Identify which cell holds the provided text, then report its [X, Y] central coordinate. 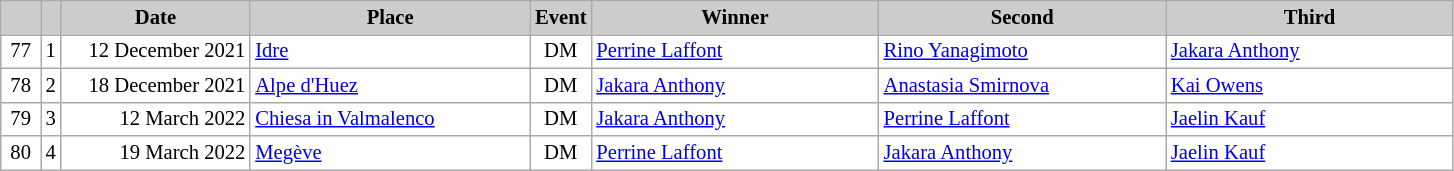
18 December 2021 [156, 85]
Idre [390, 51]
Rino Yanagimoto [1022, 51]
12 December 2021 [156, 51]
19 March 2022 [156, 153]
Third [1310, 17]
Date [156, 17]
78 [21, 85]
79 [21, 119]
4 [50, 153]
80 [21, 153]
Second [1022, 17]
1 [50, 51]
Chiesa in Valmalenco [390, 119]
Kai Owens [1310, 85]
3 [50, 119]
Alpe d'Huez [390, 85]
77 [21, 51]
12 March 2022 [156, 119]
2 [50, 85]
Megève [390, 153]
Place [390, 17]
Event [560, 17]
Winner [734, 17]
Anastasia Smirnova [1022, 85]
